Return the [X, Y] coordinate for the center point of the cell that contains the specified text.  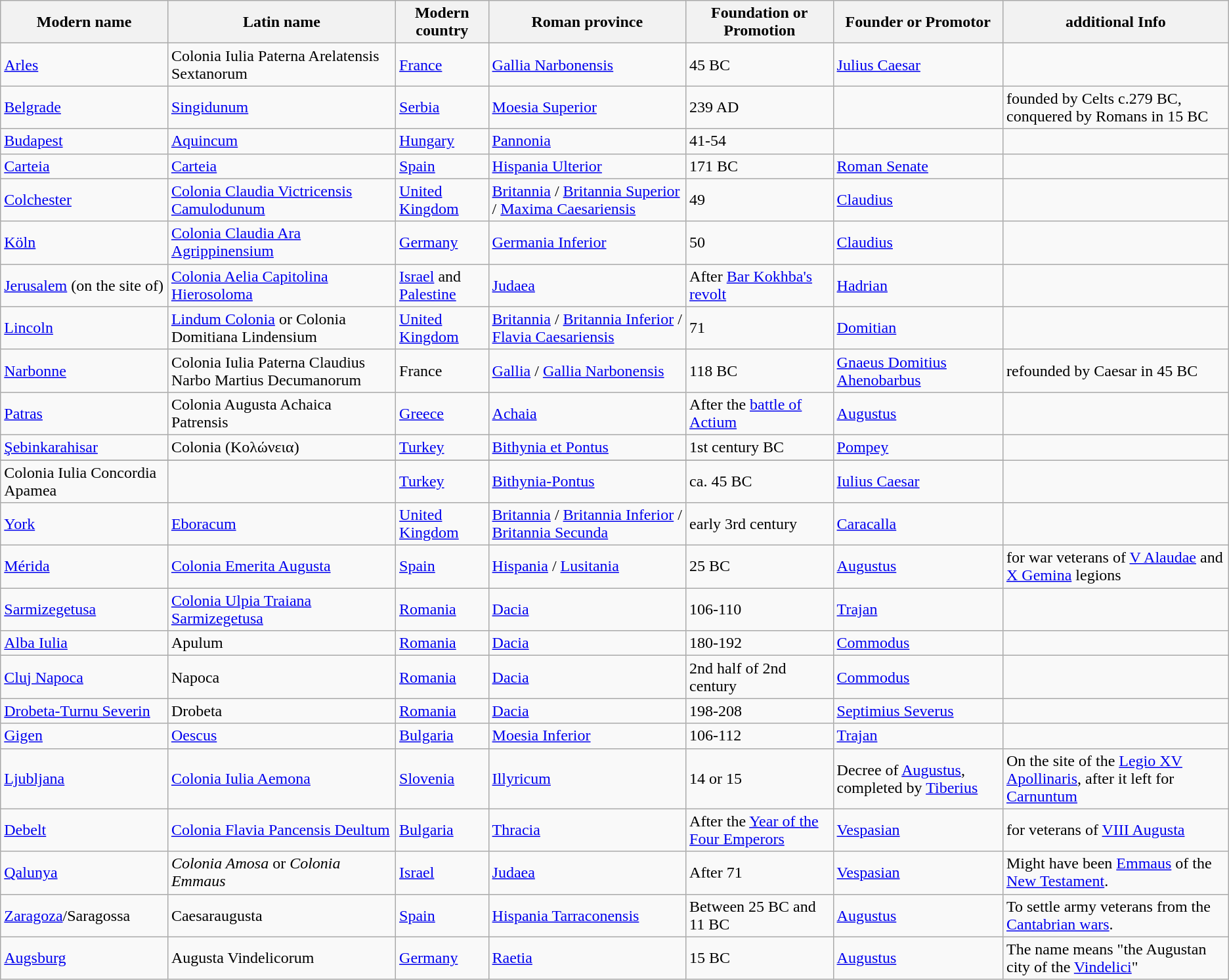
Colonia Aelia Capitolina Hierosoloma [281, 285]
Roman Senate [918, 166]
Caracalla [918, 524]
Achaia [587, 414]
Germania Inferior [587, 243]
106-112 [760, 736]
for veterans of VIII Augusta [1115, 830]
Cluj Napoca [84, 677]
Köln [84, 243]
The name means "the Augustan city of the Vindelici" [1115, 958]
Aquincum [281, 141]
Hispania Ulterior [587, 166]
Patras [84, 414]
Sarmizegetusa [84, 609]
Moesia Superior [587, 108]
Augusta Vindelicorum [281, 958]
Hispania Tarraconensis [587, 915]
41-54 [760, 141]
Alba Iulia [84, 643]
Drobeta-Turnu Severin [84, 711]
Ljubljana [84, 778]
On the site of the Legio XV Apollinaris, after it left for Carnuntum [1115, 778]
25 BC [760, 567]
Colonia Ulpia Traiana Sarmizegetusa [281, 609]
Zaragoza/Saragossa [84, 915]
Might have been Emmaus of the New Testament. [1115, 873]
2nd half of 2nd century [760, 677]
Gigen [84, 736]
Gnaeus Domitius Ahenobarbus [918, 370]
Colonia Claudia Victricensis Camulodunum [281, 200]
Colonia Iulia Paterna Arelatensis Sextanorum [281, 64]
Between 25 BC and 11 BC [760, 915]
Colonia Iulia Paterna Claudius Narbo Martius Decumanorum [281, 370]
Colonia Claudia Ara Agrippinensium [281, 243]
Pompey [918, 447]
Budapest [84, 141]
Slovenia [442, 778]
Hadrian [918, 285]
Colonia Iulia Aemona [281, 778]
Britannia / Britannia Inferior / Flavia Caesariensis [587, 328]
ca. 45 BC [760, 480]
118 BC [760, 370]
171 BC [760, 166]
Şebinkarahisar [84, 447]
Septimius Severus [918, 711]
Singidunum [281, 108]
Bithynia et Pontus [587, 447]
71 [760, 328]
Moesia Inferior [587, 736]
Colonia Emerita Augusta [281, 567]
Narbonne [84, 370]
180-192 [760, 643]
Illyricum [587, 778]
Jerusalem (on the site of) [84, 285]
Colchester [84, 200]
50 [760, 243]
Oescus [281, 736]
15 BC [760, 958]
York [84, 524]
Drobeta [281, 711]
Augsburg [84, 958]
Qalunya [84, 873]
Serbia [442, 108]
Napoca [281, 677]
Modern country [442, 22]
Latin name [281, 22]
14 or 15 [760, 778]
Israel [442, 873]
Modern name [84, 22]
106-110 [760, 609]
198-208 [760, 711]
Colonia Flavia Pancensis Deultum [281, 830]
Pannonia [587, 141]
Decree of Augustus, completed by Tiberius [918, 778]
Britannia / Britannia Superior / Maxima Caesariensis [587, 200]
Lindum Colonia or Colonia Domitiana Lindensium [281, 328]
239 AD [760, 108]
After Bar Kokhba's revolt [760, 285]
Colonia Amosa or Colonia Emmaus [281, 873]
Belgrade [84, 108]
refounded by Caesar in 45 BC [1115, 370]
founded by Celts c.279 BC, conquered by Romans in 15 BC [1115, 108]
49 [760, 200]
After the battle of Actium [760, 414]
After the Year of the Four Emperors [760, 830]
Debelt [84, 830]
Roman province [587, 22]
Julius Caesar [918, 64]
Iulius Caesar [918, 480]
early 3rd century [760, 524]
Raetia [587, 958]
Bithynia-Pontus [587, 480]
Mérida [84, 567]
Colonia (Κολώνεια) [281, 447]
1st century BC [760, 447]
Greece [442, 414]
Domitian [918, 328]
additional Info [1115, 22]
Colonia Iulia Concordia Apamea [84, 480]
Arles [84, 64]
Hispania / Lusitania [587, 567]
Foundation or Promotion [760, 22]
To settle army veterans from the Cantabrian wars. [1115, 915]
Israel and Palestine [442, 285]
Hungary [442, 141]
Lincoln [84, 328]
Apulum [281, 643]
Gallia Narbonensis [587, 64]
Colonia Augusta Achaica Patrensis [281, 414]
Gallia / Gallia Narbonensis [587, 370]
Founder or Promotor [918, 22]
Thracia [587, 830]
Britannia / Britannia Inferior / Britannia Secunda [587, 524]
Eboracum [281, 524]
for war veterans of V Alaudae and X Gemina legions [1115, 567]
Caesaraugusta [281, 915]
After 71 [760, 873]
45 BC [760, 64]
